Capture the cell that displays the provided text and extract its [x, y] central coordinate. 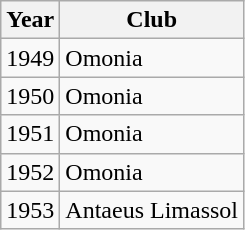
1953 [30, 210]
1949 [30, 58]
Year [30, 20]
1950 [30, 96]
1952 [30, 172]
1951 [30, 134]
Club [152, 20]
Antaeus Limassol [152, 210]
